Find where the given text appears and provide that cell's center as (X, Y) coordinate. 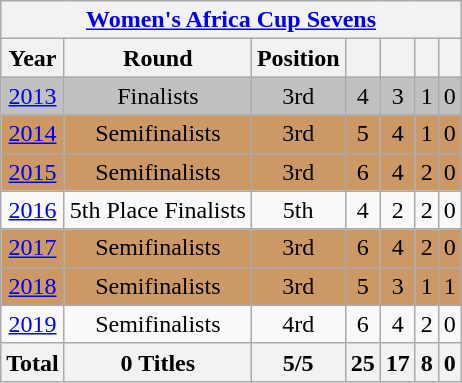
2016 (33, 210)
Round (158, 58)
Finalists (158, 96)
Year (33, 58)
17 (398, 362)
2019 (33, 324)
5th Place Finalists (158, 210)
2017 (33, 248)
4rd (298, 324)
2015 (33, 172)
5th (298, 210)
Position (298, 58)
2014 (33, 134)
2013 (33, 96)
5/5 (298, 362)
25 (362, 362)
8 (426, 362)
0 Titles (158, 362)
Total (33, 362)
2018 (33, 286)
Women's Africa Cup Sevens (232, 20)
